Provide the (X, Y) coordinate of the cell's center where the given text is located.  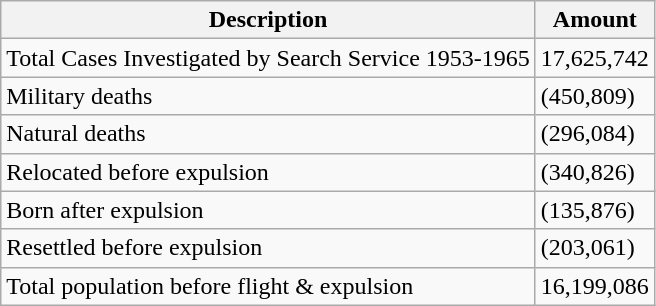
Relocated before expulsion (268, 172)
Resettled before expulsion (268, 248)
Military deaths (268, 96)
(296,084) (594, 134)
(450,809) (594, 96)
(203,061) (594, 248)
16,199,086 (594, 286)
(135,876) (594, 210)
Total population before flight & expulsion (268, 286)
(340,826) (594, 172)
Natural deaths (268, 134)
Description (268, 20)
Total Cases Investigated by Search Service 1953-1965 (268, 58)
Amount (594, 20)
17,625,742 (594, 58)
Born after expulsion (268, 210)
